From the cell containing the given text, extract its center point as (X, Y) coordinate. 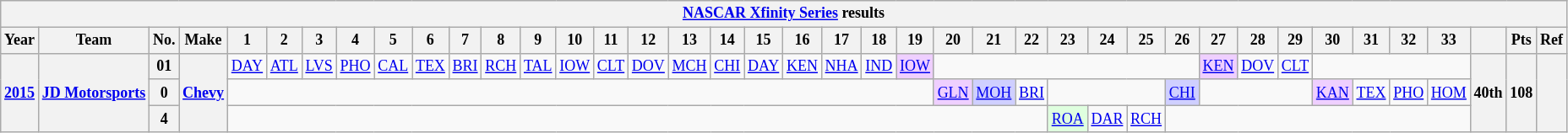
01 (164, 66)
23 (1068, 40)
18 (879, 40)
17 (841, 40)
13 (689, 40)
15 (764, 40)
GLN (953, 93)
NHA (841, 66)
14 (727, 40)
3 (319, 40)
30 (1332, 40)
40th (1489, 93)
1 (247, 40)
31 (1371, 40)
16 (803, 40)
26 (1182, 40)
NASCAR Xfinity Series results (784, 13)
10 (574, 40)
22 (1032, 40)
No. (164, 40)
Chevy (204, 93)
12 (649, 40)
27 (1218, 40)
2015 (20, 93)
MCH (689, 66)
5 (394, 40)
Year (20, 40)
0 (164, 93)
Make (204, 40)
DAR (1107, 118)
32 (1409, 40)
19 (916, 40)
Pts (1522, 40)
24 (1107, 40)
Ref (1552, 40)
8 (501, 40)
CAL (394, 66)
LVS (319, 66)
KAN (1332, 93)
7 (465, 40)
Team (93, 40)
21 (994, 40)
33 (1450, 40)
MOH (994, 93)
11 (612, 40)
HOM (1450, 93)
JD Motorsports (93, 93)
TAL (538, 66)
29 (1294, 40)
2 (284, 40)
108 (1522, 93)
20 (953, 40)
9 (538, 40)
ATL (284, 66)
ROA (1068, 118)
IND (879, 66)
6 (431, 40)
28 (1258, 40)
25 (1146, 40)
